Return (X, Y) of the center of cell containing provided text 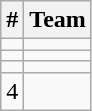
Team (58, 20)
# (12, 20)
4 (12, 91)
